Capture the cell that displays the provided text and extract its (x, y) central coordinate. 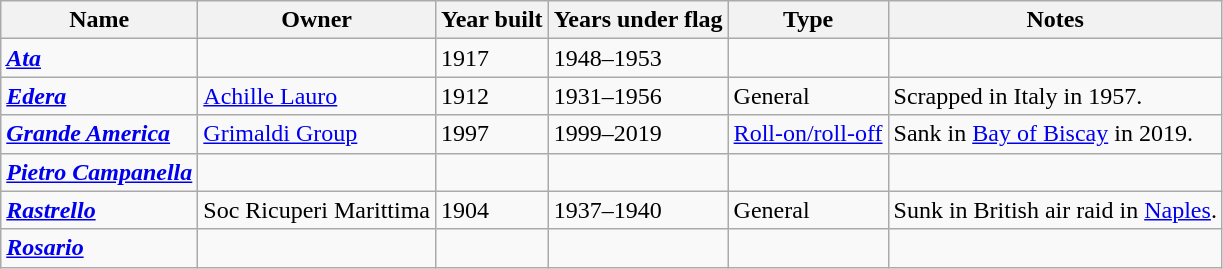
Owner (317, 20)
Rosario (100, 248)
1904 (492, 210)
Sank in Bay of Biscay in 2019. (1055, 134)
Pietro Campanella (100, 172)
Rastrello (100, 210)
1912 (492, 96)
Year built (492, 20)
1917 (492, 58)
1999–2019 (638, 134)
Years under flag (638, 20)
Scrapped in Italy in 1957. (1055, 96)
Sunk in British air raid in Naples. (1055, 210)
1937–1940 (638, 210)
1931–1956 (638, 96)
Ata (100, 58)
Roll-on/roll-off (808, 134)
Soc Ricuperi Marittima (317, 210)
Edera (100, 96)
1997 (492, 134)
Grimaldi Group (317, 134)
Notes (1055, 20)
1948–1953 (638, 58)
Type (808, 20)
Achille Lauro (317, 96)
Grande America (100, 134)
Name (100, 20)
